Search for the cell housing the specified text and yield its (x, y) center coordinate. 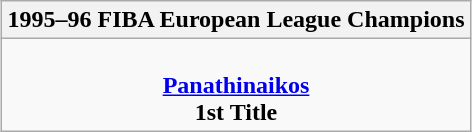
Panathinaikos 1st Title (236, 85)
1995–96 FIBA European League Champions (236, 20)
